Return [x, y] of the center of cell containing provided text 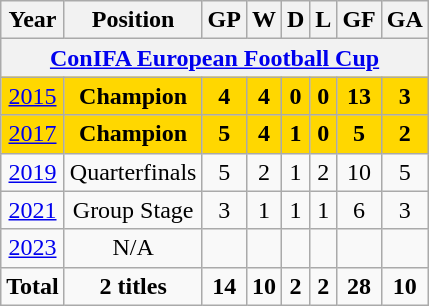
ConIFA European Football Cup [215, 58]
13 [359, 96]
2019 [33, 172]
GF [359, 20]
2017 [33, 134]
6 [359, 210]
Quarterfinals [133, 172]
L [324, 20]
2021 [33, 210]
Total [33, 286]
D [295, 20]
2 titles [133, 286]
N/A [133, 248]
14 [224, 286]
GA [404, 20]
2023 [33, 248]
28 [359, 286]
W [264, 20]
Position [133, 20]
2015 [33, 96]
Group Stage [133, 210]
GP [224, 20]
Year [33, 20]
